Scan for the cell matching the given text and deliver its (x, y) coordinate at center. 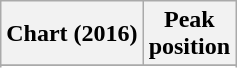
Chart (2016) (72, 34)
Peakposition (189, 34)
